Pinpoint the cell where the given text exists, returning its [x, y] midpoint coordinate. 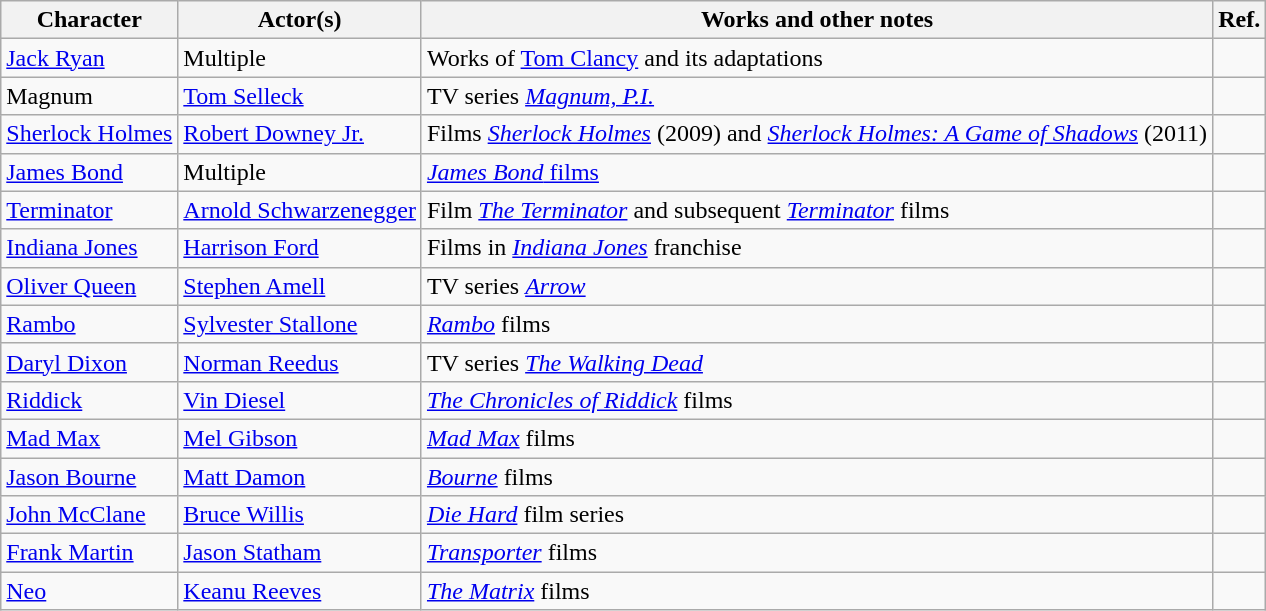
Matt Damon [300, 477]
Actor(s) [300, 20]
Neo [90, 591]
Robert Downey Jr. [300, 134]
Rambo films [816, 324]
Ref. [1240, 20]
The Matrix films [816, 591]
Bruce Willis [300, 515]
Films in Indiana Jones franchise [816, 248]
Riddick [90, 400]
John McClane [90, 515]
Transporter films [816, 553]
Works of Tom Clancy and its adaptations [816, 58]
Mel Gibson [300, 438]
TV series The Walking Dead [816, 362]
Bourne films [816, 477]
Vin Diesel [300, 400]
Films Sherlock Holmes (2009) and Sherlock Holmes: A Game of Shadows (2011) [816, 134]
Tom Selleck [300, 96]
Mad Max [90, 438]
The Chronicles of Riddick films [816, 400]
Mad Max films [816, 438]
Works and other notes [816, 20]
Keanu Reeves [300, 591]
Jack Ryan [90, 58]
Die Hard film series [816, 515]
Arnold Schwarzenegger [300, 210]
Daryl Dixon [90, 362]
James Bond films [816, 172]
Stephen Amell [300, 286]
TV series Arrow [816, 286]
Norman Reedus [300, 362]
Harrison Ford [300, 248]
Indiana Jones [90, 248]
TV series Magnum, P.I. [816, 96]
Oliver Queen [90, 286]
Film The Terminator and subsequent Terminator films [816, 210]
Sherlock Holmes [90, 134]
James Bond [90, 172]
Terminator [90, 210]
Character [90, 20]
Magnum [90, 96]
Frank Martin [90, 553]
Jason Bourne [90, 477]
Rambo [90, 324]
Sylvester Stallone [300, 324]
Jason Statham [300, 553]
